Return the (X, Y) coordinate for the center point of the cell that contains the specified text.  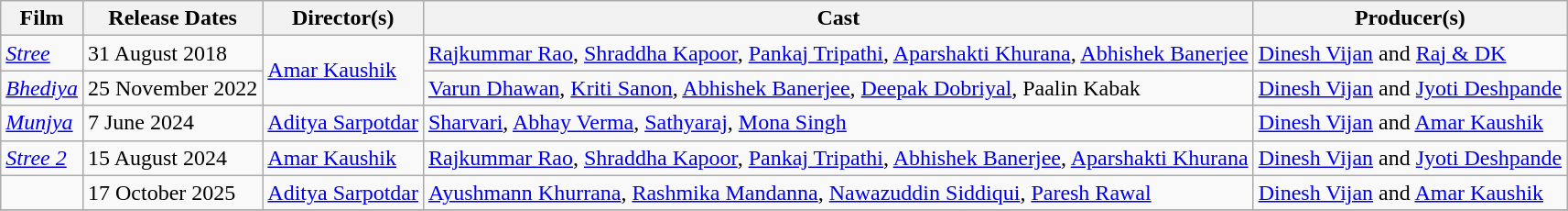
Dinesh Vijan and Raj & DK (1410, 53)
Director(s) (343, 18)
7 June 2024 (172, 123)
Film (42, 18)
Varun Dhawan, Kriti Sanon, Abhishek Banerjee, Deepak Dobriyal, Paalin Kabak (838, 88)
Release Dates (172, 18)
25 November 2022 (172, 88)
15 August 2024 (172, 158)
17 October 2025 (172, 193)
31 August 2018 (172, 53)
Stree 2 (42, 158)
Cast (838, 18)
Sharvari, Abhay Verma, Sathyaraj, Mona Singh (838, 123)
Rajkummar Rao, Shraddha Kapoor, Pankaj Tripathi, Aparshakti Khurana, Abhishek Banerjee (838, 53)
Munjya (42, 123)
Rajkummar Rao, Shraddha Kapoor, Pankaj Tripathi, Abhishek Banerjee, Aparshakti Khurana (838, 158)
Ayushmann Khurrana, Rashmika Mandanna, Nawazuddin Siddiqui, Paresh Rawal (838, 193)
Bhediya (42, 88)
Producer(s) (1410, 18)
Stree (42, 53)
